Provide the (x, y) coordinate of the cell's center where the given text is located.  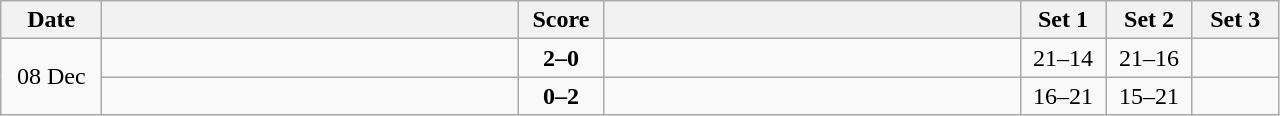
2–0 (561, 58)
08 Dec (52, 77)
15–21 (1149, 96)
Date (52, 20)
0–2 (561, 96)
Set 1 (1063, 20)
16–21 (1063, 96)
Set 2 (1149, 20)
21–14 (1063, 58)
21–16 (1149, 58)
Score (561, 20)
Set 3 (1235, 20)
